Identify which cell holds the provided text, then report its [X, Y] central coordinate. 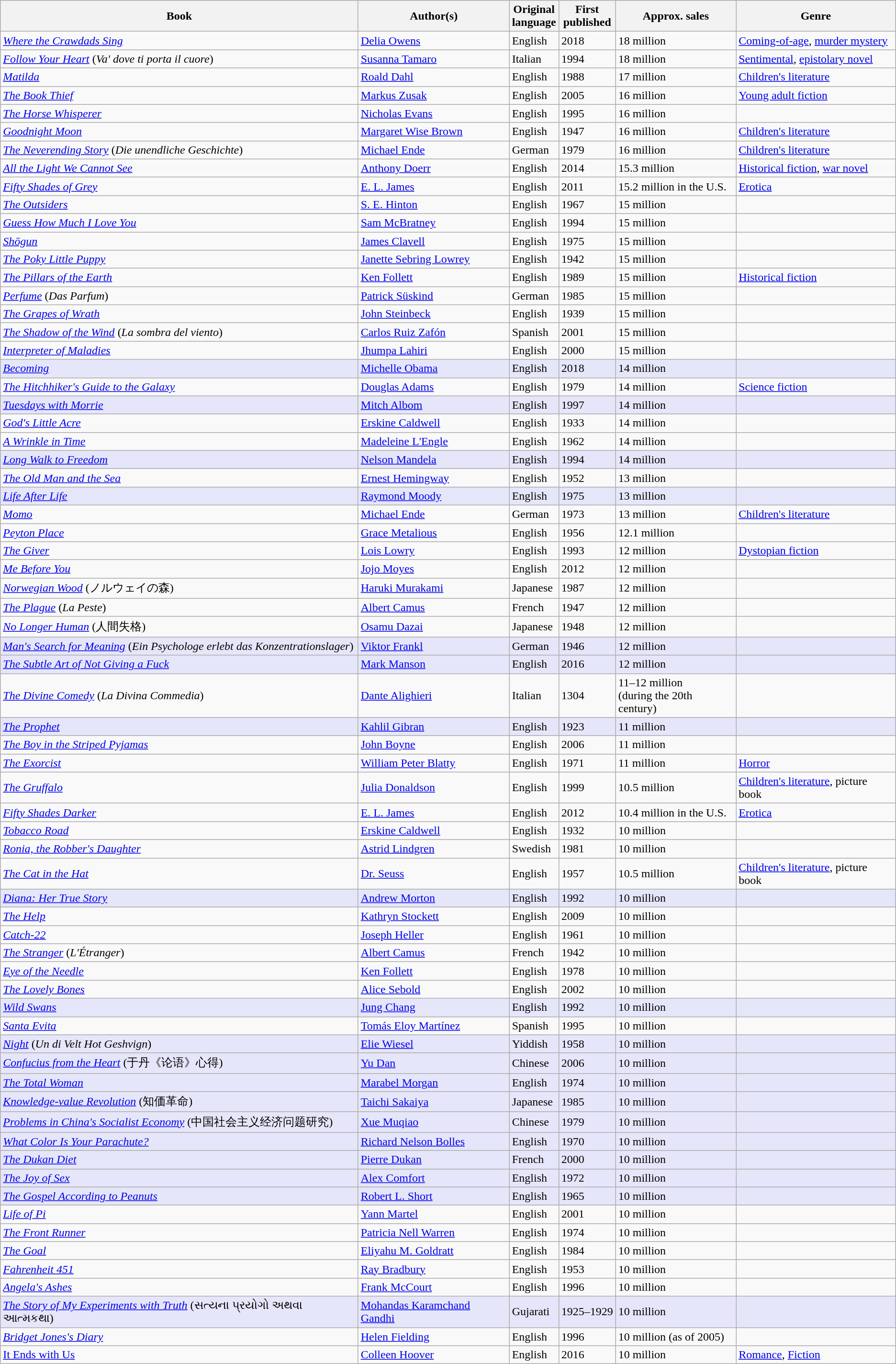
Book [179, 16]
Eye of the Needle [179, 971]
The Gospel According to Peanuts [179, 1196]
Tuesdays with Morrie [179, 405]
The Grapes of Wrath [179, 314]
The Joy of Sex [179, 1178]
The Book Thief [179, 95]
Shōgun [179, 241]
The Front Runner [179, 1232]
Yiddish [534, 1044]
Santa Evita [179, 1026]
Swedish [534, 849]
Coming-of-age, murder mystery [816, 41]
Delia Owens [434, 41]
Ray Bradbury [434, 1269]
1957 [587, 873]
Catch-22 [179, 935]
Kahlil Gibran [434, 727]
Bridget Jones's Diary [179, 1337]
What Color Is Your Parachute? [179, 1141]
Problems in China's Socialist Economy (中国社会主义经济问题研究) [179, 1122]
Susanna Tamaro [434, 59]
S. E. Hinton [434, 204]
The Horse Whisperer [179, 113]
Dante Alighieri [434, 695]
The Pillars of the Earth [179, 278]
Lois Lowry [434, 551]
Marabel Morgan [434, 1083]
Pierre Dukan [434, 1160]
The Total Woman [179, 1083]
Genre [816, 16]
1952 [587, 478]
1939 [587, 314]
Man's Search for Meaning (Ein Psychologe erlebt das Konzentrationslager) [179, 646]
All the Light We Cannot See [179, 168]
James Clavell [434, 241]
The Cat in the Hat [179, 873]
Jhumpa Lahiri [434, 350]
Author(s) [434, 16]
Janette Sebring Lowrey [434, 259]
Xue Muqiao [434, 1122]
1970 [587, 1141]
Yu Dan [434, 1063]
Historical fiction [816, 278]
Jojo Moyes [434, 569]
Approx. sales [676, 16]
The Stranger (L'Étranger) [179, 953]
Historical fiction, war novel [816, 168]
Where the Crawdads Sing [179, 41]
Madeleine L'Engle [434, 441]
Interpreter of Maladies [179, 350]
1304 [587, 695]
Tobacco Road [179, 830]
1978 [587, 971]
Peyton Place [179, 533]
John Steinbeck [434, 314]
1965 [587, 1196]
Douglas Adams [434, 387]
Viktor Frankl [434, 646]
Anthony Doerr [434, 168]
Tomás Eloy Martínez [434, 1026]
Mark Manson [434, 664]
2014 [587, 168]
Matilda [179, 77]
1973 [587, 514]
Sam McBratney [434, 223]
2009 [587, 917]
Follow Your Heart (Va' dove ti porta il cuore) [179, 59]
Astrid Lindgren [434, 849]
The Neverending Story (Die unendliche Geschichte) [179, 150]
Joseph Heller [434, 935]
The Exorcist [179, 763]
The Hitchhiker's Guide to the Galaxy [179, 387]
Michelle Obama [434, 369]
Nicholas Evans [434, 113]
The Dukan Diet [179, 1160]
The Gruffalo [179, 788]
Kathryn Stockett [434, 917]
1923 [587, 727]
Alex Comfort [434, 1178]
Roald Dahl [434, 77]
John Boyne [434, 745]
12.1 million [676, 533]
Guess How Much I Love You [179, 223]
1981 [587, 849]
1953 [587, 1269]
Alice Sebold [434, 989]
1997 [587, 405]
William Peter Blatty [434, 763]
1967 [587, 204]
The Poky Little Puppy [179, 259]
Carlos Ruiz Zafón [434, 332]
Helen Fielding [434, 1337]
No Longer Human (人間失格) [179, 627]
Grace Metalious [434, 533]
The Outsiders [179, 204]
17 million [676, 77]
Dr. Seuss [434, 873]
1984 [587, 1251]
God's Little Acre [179, 423]
Wild Swans [179, 1007]
The Help [179, 917]
Frank McCourt [434, 1287]
2002 [587, 989]
Long Walk to Freedom [179, 459]
Dystopian fiction [816, 551]
1971 [587, 763]
1948 [587, 627]
1961 [587, 935]
Gujarati [534, 1311]
Margaret Wise Brown [434, 132]
Sentimental, epistolary novel [816, 59]
1933 [587, 423]
Life After Life [179, 496]
1989 [587, 278]
1972 [587, 1178]
Life of Pi [179, 1214]
The Story of My Experiments with Truth (સત્યના પ્રયોગો અથવા આત્મકથા) [179, 1311]
Young adult fiction [816, 95]
Nelson Mandela [434, 459]
11–12 million(during the 20th century) [676, 695]
Mitch Albom [434, 405]
The Goal [179, 1251]
Patricia Nell Warren [434, 1232]
2011 [587, 186]
1962 [587, 441]
Mohandas Karamchand Gandhi [434, 1311]
Elie Wiesel [434, 1044]
Me Before You [179, 569]
Goodnight Moon [179, 132]
Ernest Hemingway [434, 478]
Fifty Shades of Grey [179, 186]
Fahrenheit 451 [179, 1269]
Fifty Shades Darker [179, 812]
Confucius from the Heart (于丹《论语》心得) [179, 1063]
10 million (as of 2005) [676, 1337]
1987 [587, 589]
15.2 million in the U.S. [676, 186]
Patrick Süskind [434, 296]
Science fiction [816, 387]
Originallanguage [534, 16]
Jung Chang [434, 1007]
Momo [179, 514]
Richard Nelson Bolles [434, 1141]
It Ends with Us [179, 1355]
Firstpublished [587, 16]
Romance, Fiction [816, 1355]
The Subtle Art of Not Giving a Fuck [179, 664]
Robert L. Short [434, 1196]
Eliyahu M. Goldratt [434, 1251]
The Old Man and the Sea [179, 478]
1999 [587, 788]
The Giver [179, 551]
1946 [587, 646]
The Divine Comedy (La Divina Commedia) [179, 695]
Andrew Morton [434, 898]
2005 [587, 95]
Julia Donaldson [434, 788]
1993 [587, 551]
1925–1929 [587, 1311]
Horror [816, 763]
The Lovely Bones [179, 989]
Angela's Ashes [179, 1287]
1988 [587, 77]
1932 [587, 830]
Perfume (Das Parfum) [179, 296]
Ronia, the Robber's Daughter [179, 849]
Taichi Sakaiya [434, 1102]
Becoming [179, 369]
1956 [587, 533]
Diana: Her True Story [179, 898]
Osamu Dazai [434, 627]
Norwegian Wood (ノルウェイの森) [179, 589]
Markus Zusak [434, 95]
Colleen Hoover [434, 1355]
The Shadow of the Wind (La sombra del viento) [179, 332]
The Prophet [179, 727]
The Boy in the Striped Pyjamas [179, 745]
Knowledge-value Revolution (知価革命) [179, 1102]
A Wrinkle in Time [179, 441]
Night (Un di Velt Hot Geshvign) [179, 1044]
10.4 million in the U.S. [676, 812]
Yann Martel [434, 1214]
Raymond Moody [434, 496]
1958 [587, 1044]
Haruki Murakami [434, 589]
The Plague (La Peste) [179, 607]
15.3 million [676, 168]
